From the cell containing the given text, extract its center point as [X, Y] coordinate. 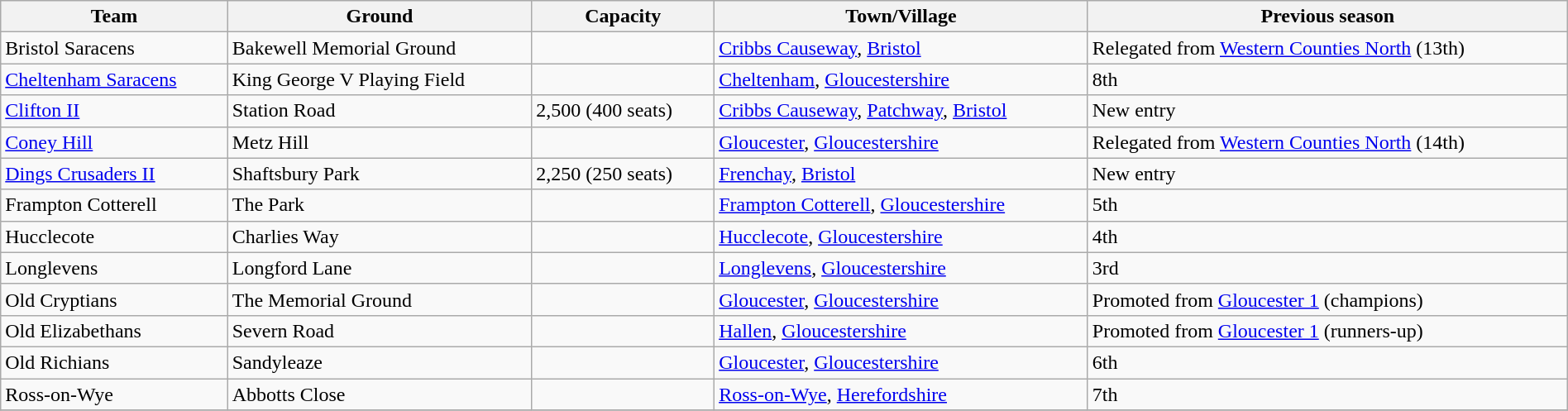
Old Richians [114, 362]
Relegated from Western Counties North (14th) [1327, 142]
Capacity [624, 17]
Ross-on-Wye, Herefordshire [901, 394]
Team [114, 17]
Bakewell Memorial Ground [380, 48]
Hallen, Gloucestershire [901, 331]
Charlies Way [380, 237]
6th [1327, 362]
Longford Lane [380, 268]
Longlevens [114, 268]
Coney Hill [114, 142]
Shaftsbury Park [380, 174]
Longlevens, Gloucestershire [901, 268]
3rd [1327, 268]
The Memorial Ground [380, 299]
Dings Crusaders II [114, 174]
Old Elizabethans [114, 331]
Town/Village [901, 17]
4th [1327, 237]
Station Road [380, 111]
Previous season [1327, 17]
Relegated from Western Counties North (13th) [1327, 48]
2,500 (400 seats) [624, 111]
5th [1327, 205]
8th [1327, 79]
Severn Road [380, 331]
Promoted from Gloucester 1 (champions) [1327, 299]
Promoted from Gloucester 1 (runners-up) [1327, 331]
Ground [380, 17]
Old Cryptians [114, 299]
Frenchay, Bristol [901, 174]
Cribbs Causeway, Patchway, Bristol [901, 111]
Hucclecote, Gloucestershire [901, 237]
Clifton II [114, 111]
The Park [380, 205]
Bristol Saracens [114, 48]
Sandyleaze [380, 362]
Hucclecote [114, 237]
7th [1327, 394]
Cribbs Causeway, Bristol [901, 48]
Ross-on-Wye [114, 394]
2,250 (250 seats) [624, 174]
Cheltenham, Gloucestershire [901, 79]
Frampton Cotterell [114, 205]
Frampton Cotterell, Gloucestershire [901, 205]
Abbotts Close [380, 394]
King George V Playing Field [380, 79]
Cheltenham Saracens [114, 79]
Metz Hill [380, 142]
